Return (x, y) of the center of cell containing provided text 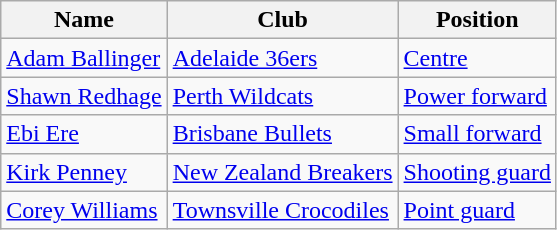
Shooting guard (477, 172)
Power forward (477, 96)
Corey Williams (84, 210)
Perth Wildcats (282, 96)
Brisbane Bullets (282, 134)
Club (282, 20)
Name (84, 20)
Adam Ballinger (84, 58)
Centre (477, 58)
Townsville Crocodiles (282, 210)
Position (477, 20)
Small forward (477, 134)
Shawn Redhage (84, 96)
New Zealand Breakers (282, 172)
Adelaide 36ers (282, 58)
Ebi Ere (84, 134)
Point guard (477, 210)
Kirk Penney (84, 172)
